Determine the [X, Y] coordinate at the center of the cell enclosing the given text.  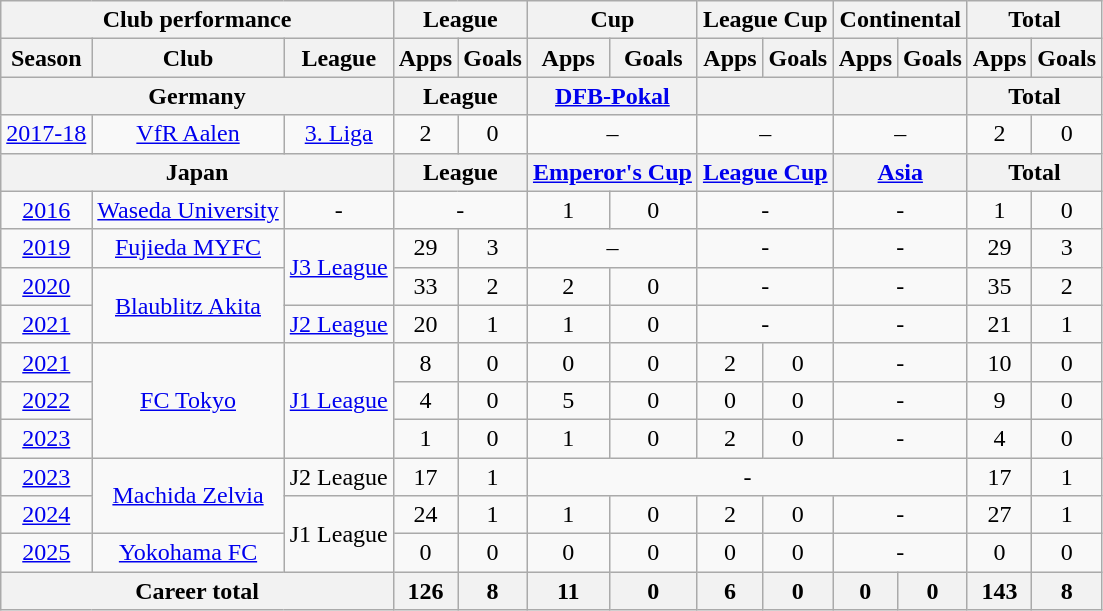
33 [425, 286]
10 [999, 362]
Japan [198, 172]
J3 League [338, 267]
Yokohama FC [188, 553]
Asia [900, 172]
VfR Aalen [188, 134]
Continental [900, 20]
5 [568, 400]
2020 [46, 286]
DFB-Pokal [612, 96]
Blaublitz Akita [188, 305]
24 [425, 515]
FC Tokyo [188, 400]
6 [730, 591]
2017-18 [46, 134]
35 [999, 286]
Cup [612, 20]
3. Liga [338, 134]
126 [425, 591]
2019 [46, 248]
Club performance [198, 20]
20 [425, 324]
Waseda University [188, 210]
2024 [46, 515]
2022 [46, 400]
21 [999, 324]
Emperor's Cup [612, 172]
2025 [46, 553]
Career total [198, 591]
Club [188, 58]
2016 [46, 210]
27 [999, 515]
9 [999, 400]
Season [46, 58]
Germany [198, 96]
11 [568, 591]
143 [999, 591]
Machida Zelvia [188, 496]
Fujieda MYFC [188, 248]
